Capture the cell that displays the provided text and extract its (X, Y) central coordinate. 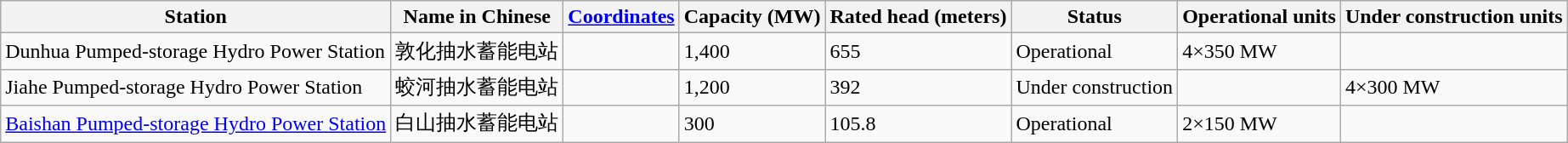
1,400 (752, 51)
Coordinates (621, 17)
1,200 (752, 87)
Name in Chinese (478, 17)
4×300 MW (1453, 87)
Operational units (1259, 17)
蛟河抽水蓄能电站 (478, 87)
Rated head (meters) (918, 17)
白山抽水蓄能电站 (478, 124)
Jiahe Pumped-storage Hydro Power Station (195, 87)
Capacity (MW) (752, 17)
Status (1095, 17)
Under construction (1095, 87)
Baishan Pumped-storage Hydro Power Station (195, 124)
655 (918, 51)
392 (918, 87)
300 (752, 124)
2×150 MW (1259, 124)
105.8 (918, 124)
敦化抽水蓄能电站 (478, 51)
4×350 MW (1259, 51)
Station (195, 17)
Dunhua Pumped-storage Hydro Power Station (195, 51)
Under construction units (1453, 17)
